Capture the cell that displays the provided text and extract its [X, Y] central coordinate. 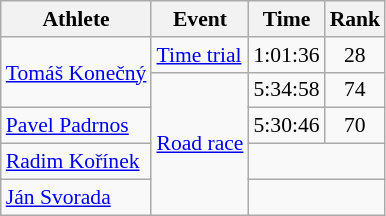
Time trial [200, 55]
5:34:58 [286, 90]
1:01:36 [286, 55]
Tomáš Konečný [76, 72]
Event [200, 19]
70 [356, 126]
Time [286, 19]
Pavel Padrnos [76, 126]
Road race [200, 143]
Ján Svorada [76, 197]
5:30:46 [286, 126]
Rank [356, 19]
74 [356, 90]
Athlete [76, 19]
Radim Kořínek [76, 162]
28 [356, 55]
